Pinpoint the cell where the given text exists, returning its (x, y) midpoint coordinate. 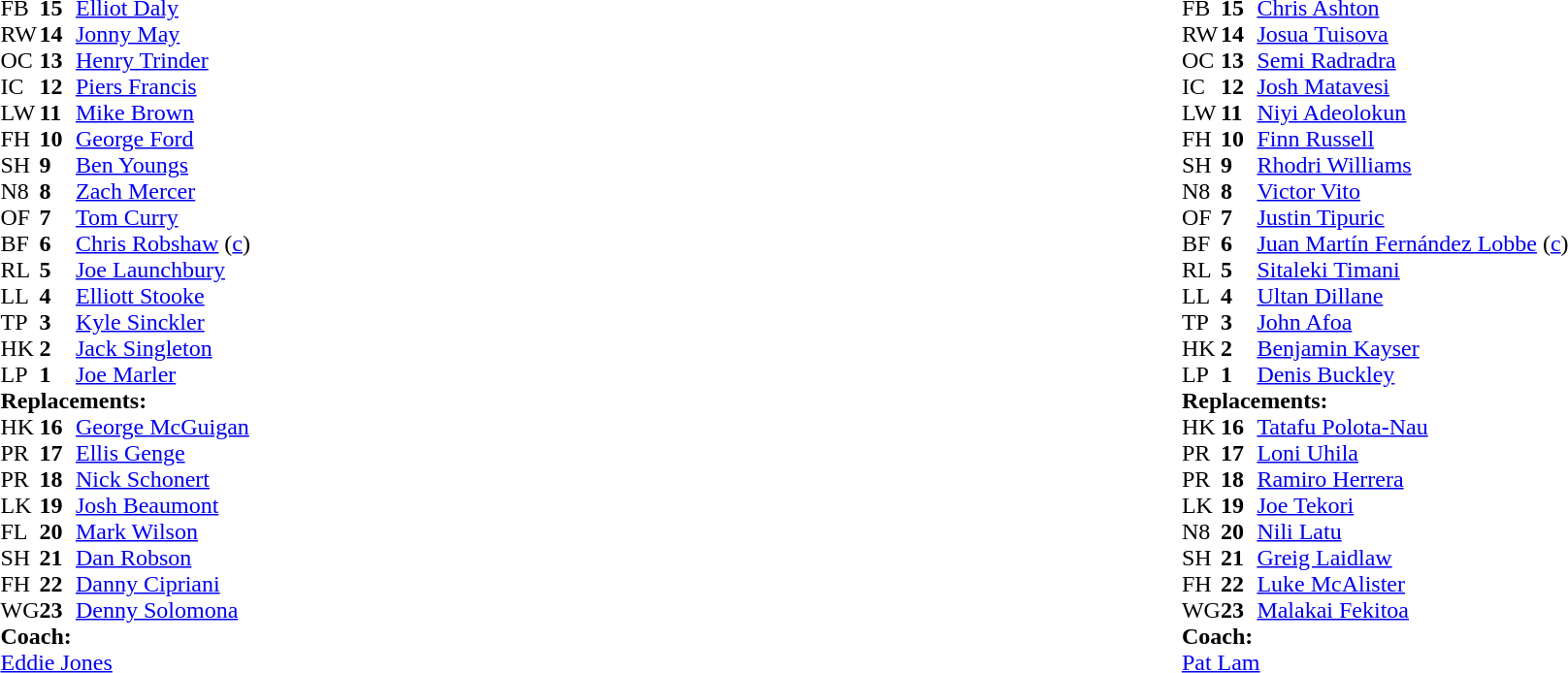
John Afoa (1413, 322)
Nili Latu (1413, 531)
Nick Schonert (163, 479)
Tatafu Polota-Nau (1413, 427)
Jonny May (163, 35)
Coach: (124, 636)
Mike Brown (163, 112)
Replacements: (124, 401)
Niyi Adeolokun (1413, 112)
Josh Matavesi (1413, 87)
Sitaleki Timani (1413, 270)
Juan Martín Fernández Lobbe (c) (1413, 244)
Ben Youngs (163, 165)
Josua Tuisova (1413, 35)
Tom Curry (163, 217)
Luke McAlister (1413, 584)
Ramiro Herrera (1413, 479)
Rhodri Williams (1413, 165)
Ellis Genge (163, 454)
Denny Solomona (163, 611)
Piers Francis (163, 87)
Chris Robshaw (c) (163, 244)
George Ford (163, 140)
Joe Marler (163, 374)
Loni Uhila (1413, 454)
Finn Russell (1413, 140)
George McGuigan (163, 427)
Semi Radradra (1413, 60)
Victor Vito (1413, 192)
Henry Trinder (163, 60)
Jack Singleton (163, 349)
Justin Tipuric (1413, 217)
Benjamin Kayser (1413, 349)
Josh Beaumont (163, 506)
Joe Tekori (1413, 506)
Denis Buckley (1413, 374)
Greig Laidlaw (1413, 559)
Elliott Stooke (163, 297)
Malakai Fekitoa (1413, 611)
Danny Cipriani (163, 584)
Joe Launchbury (163, 270)
Dan Robson (163, 559)
Zach Mercer (163, 192)
Mark Wilson (163, 531)
Kyle Sinckler (163, 322)
Ultan Dillane (1413, 297)
FL (19, 531)
